Pinpoint the cell where the given text exists, returning its [x, y] midpoint coordinate. 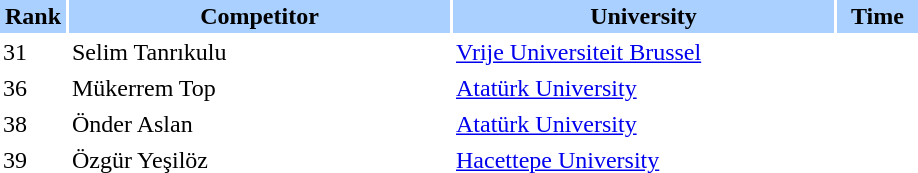
38 [33, 124]
36 [33, 88]
Rank [33, 16]
31 [33, 52]
Önder Aslan [260, 124]
University [644, 16]
Vrije Universiteit Brussel [644, 52]
Selim Tanrıkulu [260, 52]
Competitor [260, 16]
Mükerrem Top [260, 88]
Time [878, 16]
